For the text-containing cell, return its midpoint in [X, Y] coordinate format. 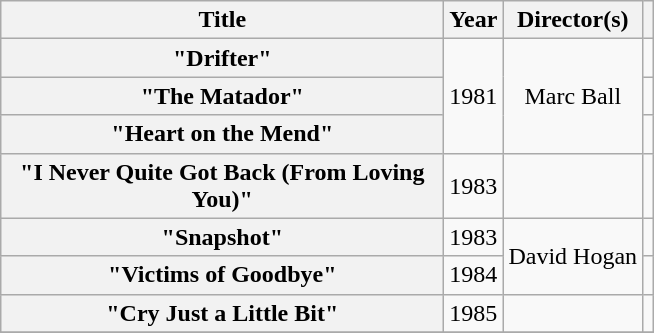
"I Never Quite Got Back (From Loving You)" [222, 186]
1984 [474, 275]
Year [474, 20]
"Drifter" [222, 58]
1981 [474, 96]
"Snapshot" [222, 237]
1985 [474, 313]
"Heart on the Mend" [222, 134]
Marc Ball [573, 96]
"Victims of Goodbye" [222, 275]
"The Matador" [222, 96]
Title [222, 20]
David Hogan [573, 256]
Director(s) [573, 20]
"Cry Just a Little Bit" [222, 313]
